Find where the given text appears and provide that cell's center as [X, Y] coordinate. 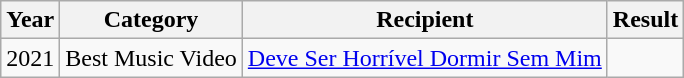
Year [30, 20]
2021 [30, 58]
Best Music Video [152, 58]
Recipient [424, 20]
Result [645, 20]
Deve Ser Horrível Dormir Sem Mim [424, 58]
Category [152, 20]
